Search for the cell housing the specified text and yield its [x, y] center coordinate. 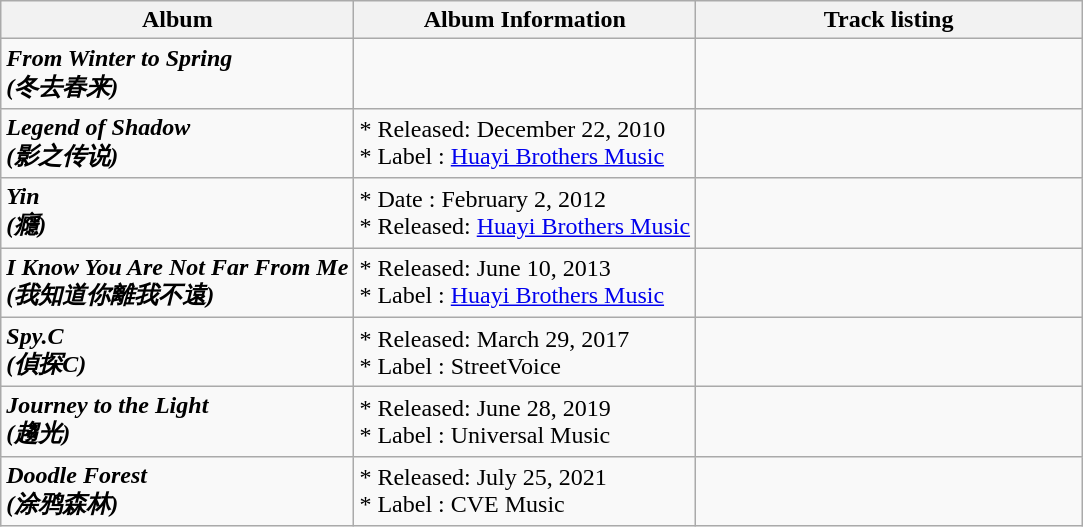
* Date : February 2, 2012 * Released: Huayi Brothers Music [525, 213]
* Released: December 22, 2010 * Label : Huayi Brothers Music [525, 143]
* Released: June 10, 2013 * Label : Huayi Brothers Music [525, 283]
Yin(癮) [178, 213]
Spy.C(偵探C) [178, 352]
* Released: March 29, 2017 * Label : StreetVoice [525, 352]
Album Information [525, 20]
I Know You Are Not Far From Me(我知道你離我不遠) [178, 283]
* Released: July 25, 2021 * Label : CVE Music [525, 491]
Journey to the Light(趨光) [178, 422]
* Released: June 28, 2019 * Label : Universal Music [525, 422]
Legend of Shadow(影之传说) [178, 143]
From Winter to Spring(冬去春来) [178, 74]
Album [178, 20]
Track listing [889, 20]
Doodle Forest(涂鸦森林) [178, 491]
